Return the (x, y) coordinate for the center point of the cell that contains the specified text.  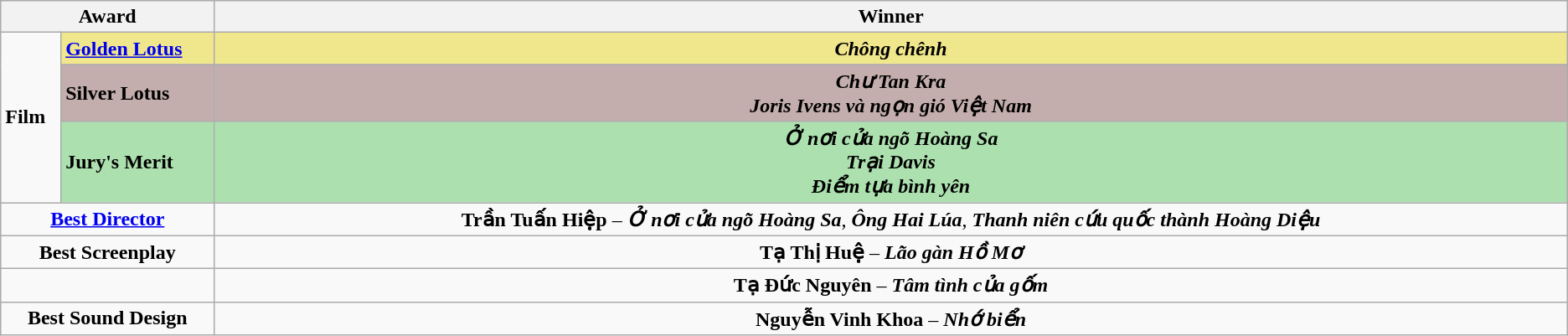
Trần Tuấn Hiệp – Ở nơi cửa ngõ Hoàng Sa, Ông Hai Lúa, Thanh niên cứu quốc thành Hoàng Diệu (891, 220)
Best Director (107, 220)
Tạ Đức Nguyên – Tâm tình của gốm (891, 286)
Winner (891, 17)
Chông chênh (891, 49)
Ở nơi cửa ngõ Hoàng SaTrại DavisĐiểm tựa bình yên (891, 163)
Silver Lotus (137, 93)
Jury's Merit (137, 163)
Nguyễn Vinh Khoa – Nhớ biển (891, 318)
Best Screenplay (107, 252)
Award (107, 17)
Film (31, 117)
Best Sound Design (107, 318)
Tạ Thị Huệ – Lão gàn Hồ Mơ (891, 252)
Golden Lotus (137, 49)
Chư Tan KraJoris Ivens và ngọn gió Việt Nam (891, 93)
